Scan for the cell matching the given text and deliver its (x, y) coordinate at center. 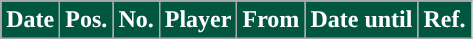
Date until (362, 20)
Date (30, 20)
No. (136, 20)
From (271, 20)
Pos. (86, 20)
Player (198, 20)
Ref. (444, 20)
